From the cell containing the given text, extract its center point as (x, y) coordinate. 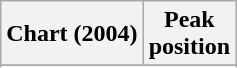
Chart (2004) (72, 34)
Peakposition (189, 34)
